Determine the [X, Y] coordinate at the center of the cell enclosing the given text.  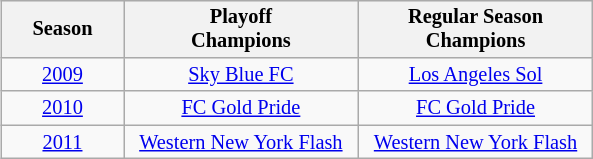
2010 [62, 108]
Season [62, 29]
Regular SeasonChampions [476, 29]
PlayoffChampions [242, 29]
Los Angeles Sol [476, 75]
2011 [62, 142]
2009 [62, 75]
Sky Blue FC [242, 75]
